Output the [X, Y] coordinate of the center of the cell containing the given text.  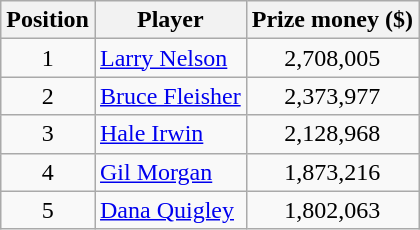
2,373,977 [332, 96]
Player [170, 20]
2,708,005 [332, 58]
Larry Nelson [170, 58]
4 [48, 172]
2,128,968 [332, 134]
Prize money ($) [332, 20]
Gil Morgan [170, 172]
1,873,216 [332, 172]
Hale Irwin [170, 134]
1 [48, 58]
Position [48, 20]
5 [48, 210]
2 [48, 96]
Bruce Fleisher [170, 96]
3 [48, 134]
1,802,063 [332, 210]
Dana Quigley [170, 210]
